Provide the [x, y] coordinate of the cell's center where the given text is located.  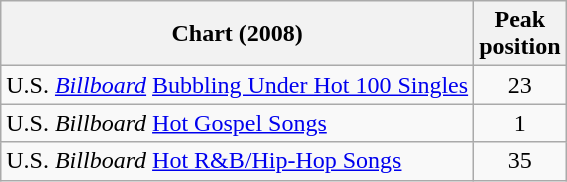
Peakposition [520, 34]
Chart (2008) [238, 34]
1 [520, 123]
U.S. Billboard Hot Gospel Songs [238, 123]
U.S. Billboard Bubbling Under Hot 100 Singles [238, 85]
U.S. Billboard Hot R&B/Hip-Hop Songs [238, 161]
23 [520, 85]
35 [520, 161]
